Extract the (X, Y) coordinate from the center of the cell holding the provided text.  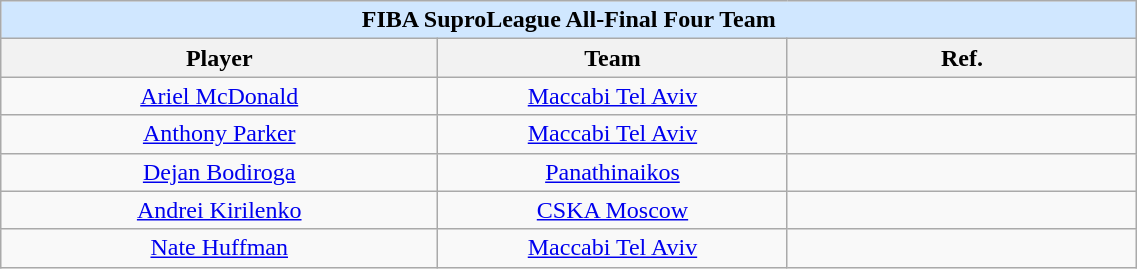
Ariel McDonald (220, 96)
Ref. (962, 58)
CSKA Moscow (613, 210)
FIBA SuproLeague All-Final Four Team (569, 20)
Panathinaikos (613, 172)
Anthony Parker (220, 134)
Andrei Kirilenko (220, 210)
Team (613, 58)
Dejan Bodiroga (220, 172)
Nate Huffman (220, 248)
Player (220, 58)
